Output the [X, Y] coordinate of the center of the cell containing the given text.  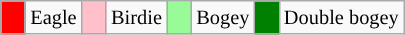
Double bogey [342, 17]
Birdie [136, 17]
Eagle [53, 17]
Bogey [222, 17]
